From the cell containing the given text, extract its center point as (X, Y) coordinate. 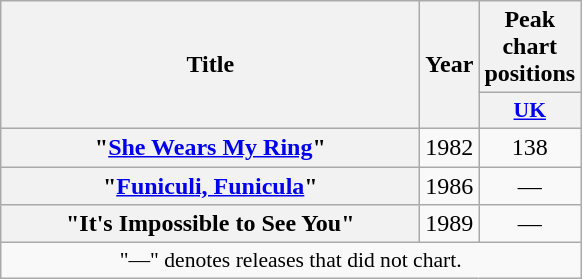
"Funiculi, Funicula" (210, 185)
UK (530, 111)
1986 (450, 185)
Year (450, 65)
"She Wears My Ring" (210, 147)
Title (210, 65)
1989 (450, 224)
"—" denotes releases that did not chart. (291, 261)
1982 (450, 147)
Peak chart positions (530, 47)
"It's Impossible to See You" (210, 224)
138 (530, 147)
